Return the [X, Y] coordinate for the center point of the cell that contains the specified text.  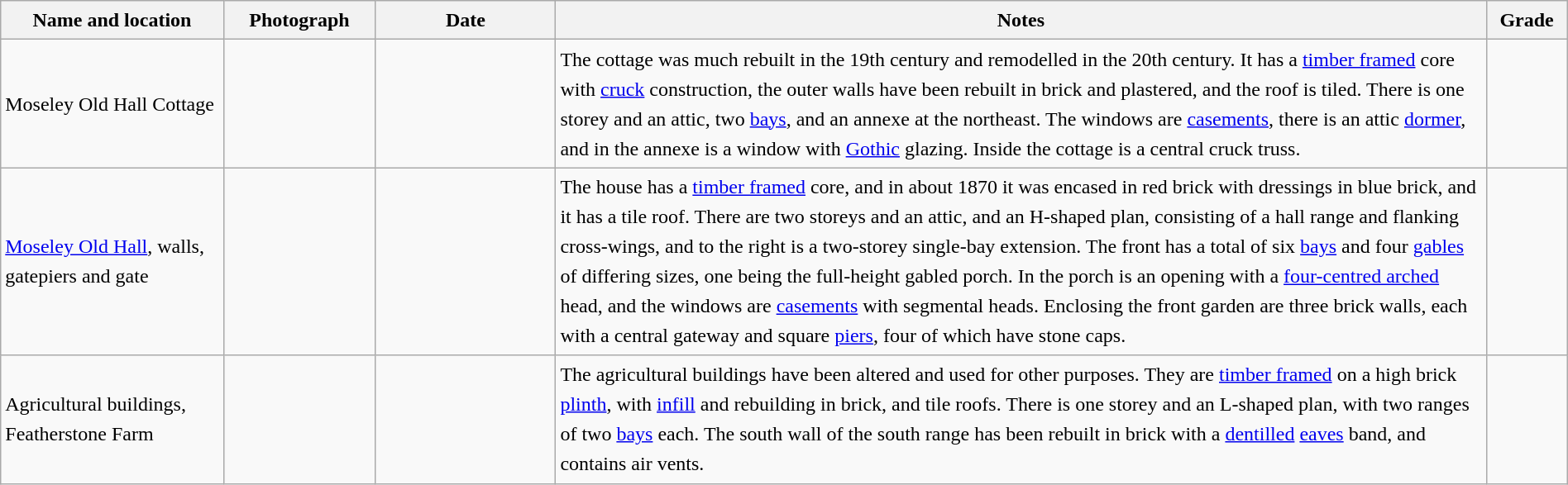
Name and location [112, 20]
Photograph [299, 20]
Notes [1021, 20]
Agricultural buildings, Featherstone Farm [112, 420]
Grade [1527, 20]
Date [466, 20]
Moseley Old Hall, walls, gatepiers and gate [112, 261]
Moseley Old Hall Cottage [112, 104]
